Find where the given text appears and provide that cell's center as (x, y) coordinate. 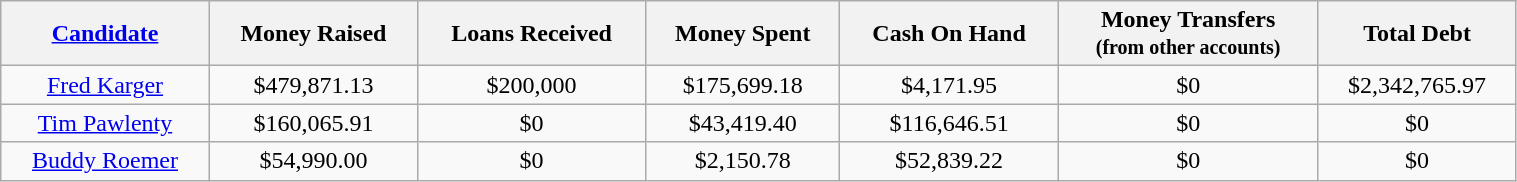
$2,150.78 (743, 161)
Fred Karger (105, 85)
$4,171.95 (949, 85)
$52,839.22 (949, 161)
$200,000 (532, 85)
Money Transfers(from other accounts) (1188, 34)
Money Raised (313, 34)
Buddy Roemer (105, 161)
$43,419.40 (743, 123)
$160,065.91 (313, 123)
Tim Pawlenty (105, 123)
$54,990.00 (313, 161)
Money Spent (743, 34)
Candidate (105, 34)
$116,646.51 (949, 123)
$2,342,765.97 (1417, 85)
$479,871.13 (313, 85)
Loans Received (532, 34)
$175,699.18 (743, 85)
Total Debt (1417, 34)
Cash On Hand (949, 34)
